Provide the [X, Y] coordinate of the cell's center where the given text is located.  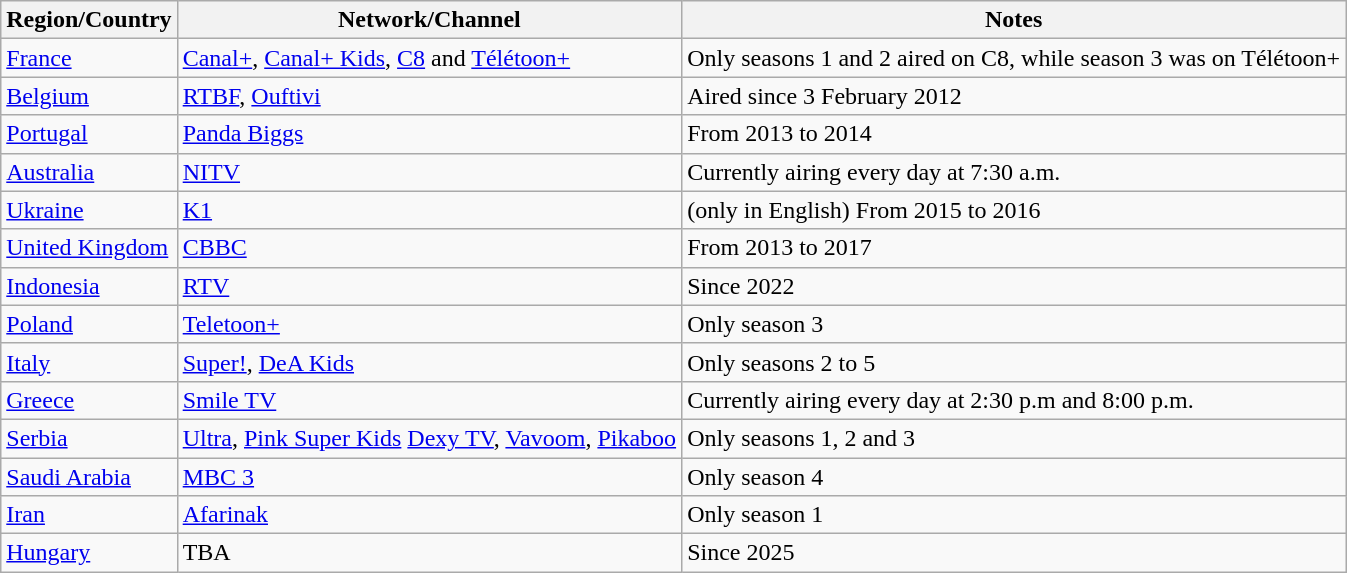
Poland [89, 324]
Aired since 3 February 2012 [1014, 96]
Greece [89, 400]
Portugal [89, 134]
Currently airing every day at 7:30 a.m. [1014, 172]
Iran [89, 515]
K1 [429, 210]
Teletoon+ [429, 324]
Only seasons 1 and 2 aired on C8, while season 3 was on Télétoon+ [1014, 58]
Only season 1 [1014, 515]
RTV [429, 286]
Saudi Arabia [89, 477]
From 2013 to 2017 [1014, 248]
Indonesia [89, 286]
Only seasons 1, 2 and 3 [1014, 438]
TBA [429, 553]
Ukraine [89, 210]
Since 2025 [1014, 553]
Italy [89, 362]
RTBF, Ouftivi [429, 96]
Panda Biggs [429, 134]
Region/Country [89, 20]
Australia [89, 172]
NITV [429, 172]
From 2013 to 2014 [1014, 134]
France [89, 58]
Ultra, Pink Super Kids Dexy TV, Vavoom, Pikaboo [429, 438]
Super!, DeA Kids [429, 362]
Serbia [89, 438]
Network/Channel [429, 20]
Currently airing every day at 2:30 p.m and 8:00 p.m. [1014, 400]
United Kingdom [89, 248]
Since 2022 [1014, 286]
Notes [1014, 20]
Smile TV [429, 400]
Hungary [89, 553]
Belgium [89, 96]
Only season 3 [1014, 324]
MBC 3 [429, 477]
Afarinak [429, 515]
CBBC [429, 248]
(only in English) From 2015 to 2016 [1014, 210]
Only seasons 2 to 5 [1014, 362]
Canal+, Canal+ Kids, C8 and Télétoon+ [429, 58]
Only season 4 [1014, 477]
